Capture the cell that displays the provided text and extract its (x, y) central coordinate. 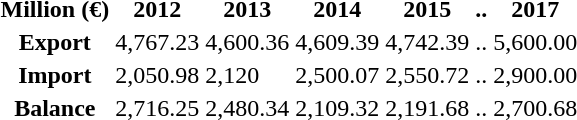
2,120 (248, 75)
4,742.39 (428, 42)
2,050.98 (158, 75)
4,600.36 (248, 42)
4,767.23 (158, 42)
2,500.07 (338, 75)
4,609.39 (338, 42)
2,550.72 (428, 75)
